Scan for the cell matching the given text and deliver its [x, y] coordinate at center. 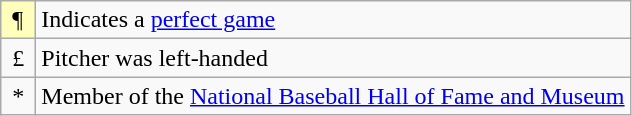
£ [18, 58]
Pitcher was left-handed [333, 58]
Member of the National Baseball Hall of Fame and Museum [333, 96]
* [18, 96]
¶ [18, 20]
Indicates a perfect game [333, 20]
